Return [X, Y] of the center of cell containing provided text 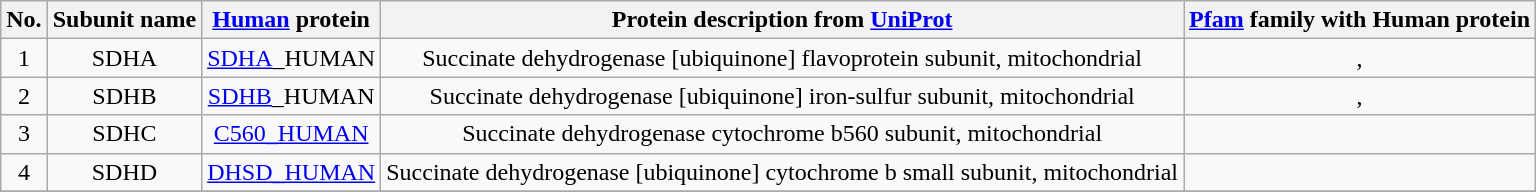
SDHB [124, 96]
Succinate dehydrogenase [ubiquinone] iron-sulfur subunit, mitochondrial [782, 96]
Pfam family with Human protein [1360, 20]
SDHA_HUMAN [292, 58]
SDHB_HUMAN [292, 96]
Protein description from UniProt [782, 20]
Succinate dehydrogenase cytochrome b560 subunit, mitochondrial [782, 134]
SDHC [124, 134]
Human protein [292, 20]
DHSD_HUMAN [292, 172]
2 [24, 96]
Succinate dehydrogenase [ubiquinone] flavoprotein subunit, mitochondrial [782, 58]
3 [24, 134]
Subunit name [124, 20]
No. [24, 20]
Succinate dehydrogenase [ubiquinone] cytochrome b small subunit, mitochondrial [782, 172]
C560_HUMAN [292, 134]
1 [24, 58]
4 [24, 172]
SDHD [124, 172]
SDHA [124, 58]
